Capture the cell that displays the provided text and extract its (x, y) central coordinate. 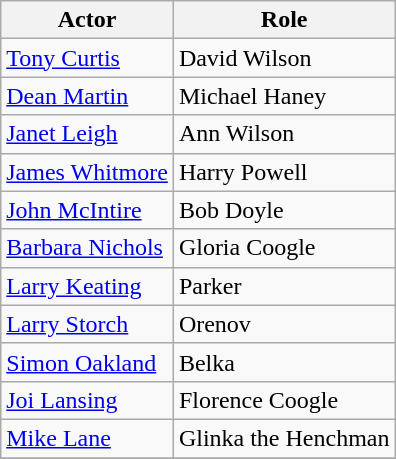
Bob Doyle (284, 210)
Joi Lansing (88, 400)
David Wilson (284, 58)
Florence Coogle (284, 400)
Actor (88, 20)
John McIntire (88, 210)
Orenov (284, 324)
Larry Storch (88, 324)
Parker (284, 286)
Ann Wilson (284, 134)
Simon Oakland (88, 362)
James Whitmore (88, 172)
Larry Keating (88, 286)
Mike Lane (88, 438)
Michael Haney (284, 96)
Barbara Nichols (88, 248)
Tony Curtis (88, 58)
Belka (284, 362)
Dean Martin (88, 96)
Janet Leigh (88, 134)
Harry Powell (284, 172)
Role (284, 20)
Gloria Coogle (284, 248)
Glinka the Henchman (284, 438)
